Capture the cell that displays the provided text and extract its [x, y] central coordinate. 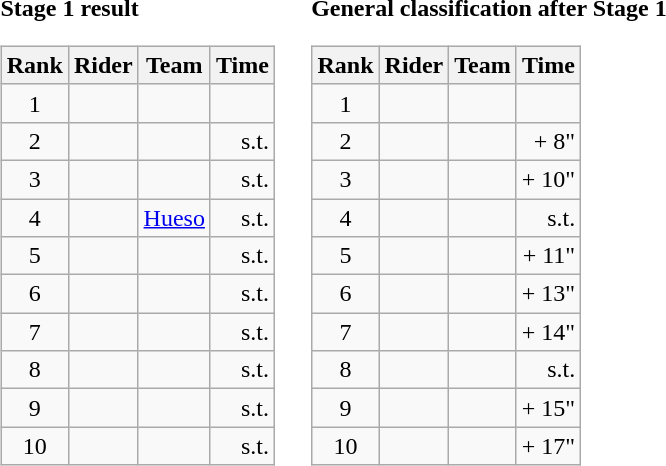
+ 13" [548, 294]
+ 11" [548, 256]
+ 17" [548, 446]
+ 14" [548, 332]
Hueso [174, 217]
+ 10" [548, 179]
+ 15" [548, 408]
+ 8" [548, 141]
